Extract the [X, Y] coordinate from the center of the cell holding the provided text.  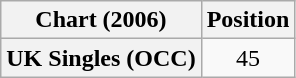
Position [248, 20]
Chart (2006) [101, 20]
45 [248, 58]
UK Singles (OCC) [101, 58]
